Scan for the cell matching the given text and deliver its (x, y) coordinate at center. 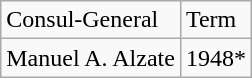
1948* (216, 58)
Term (216, 20)
Consul-General (91, 20)
Manuel A. Alzate (91, 58)
